Determine the [X, Y] coordinate at the center of the cell enclosing the given text.  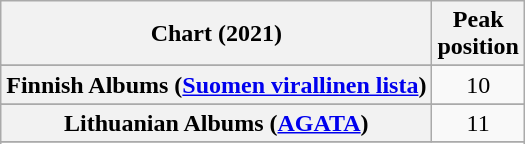
10 [478, 85]
Peakposition [478, 34]
Chart (2021) [216, 34]
11 [478, 123]
Lithuanian Albums (AGATA) [216, 123]
Finnish Albums (Suomen virallinen lista) [216, 85]
